Scan for the cell matching the given text and deliver its [x, y] coordinate at center. 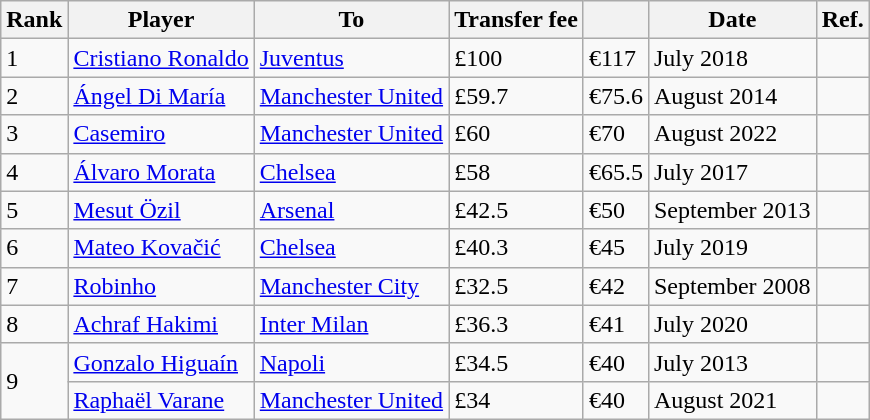
Casemiro [161, 134]
5 [34, 210]
3 [34, 134]
£36.3 [516, 324]
8 [34, 324]
To [351, 20]
August 2014 [732, 96]
€75.6 [616, 96]
£34.5 [516, 362]
£32.5 [516, 286]
Transfer fee [516, 20]
July 2017 [732, 172]
7 [34, 286]
4 [34, 172]
£58 [516, 172]
Juventus [351, 58]
July 2019 [732, 248]
Rank [34, 20]
September 2008 [732, 286]
Raphaël Varane [161, 400]
Mateo Kovačić [161, 248]
£40.3 [516, 248]
Player [161, 20]
6 [34, 248]
£34 [516, 400]
€50 [616, 210]
July 2013 [732, 362]
Ref. [842, 20]
Napoli [351, 362]
€117 [616, 58]
9 [34, 381]
€42 [616, 286]
August 2022 [732, 134]
€65.5 [616, 172]
Gonzalo Higuaín [161, 362]
€45 [616, 248]
£42.5 [516, 210]
€41 [616, 324]
Álvaro Morata [161, 172]
1 [34, 58]
€70 [616, 134]
Achraf Hakimi [161, 324]
Ángel Di María [161, 96]
Manchester City [351, 286]
August 2021 [732, 400]
2 [34, 96]
£59.7 [516, 96]
July 2018 [732, 58]
September 2013 [732, 210]
July 2020 [732, 324]
£60 [516, 134]
Robinho [161, 286]
£100 [516, 58]
Inter Milan [351, 324]
Arsenal [351, 210]
Date [732, 20]
Cristiano Ronaldo [161, 58]
Mesut Özil [161, 210]
